Detect which cell encompasses the target text, then output its (x, y) center coordinate. 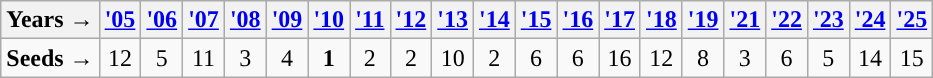
'05 (120, 20)
Years → (50, 20)
10 (453, 58)
'17 (620, 20)
'21 (745, 20)
'11 (370, 20)
'25 (912, 20)
14 (870, 58)
8 (703, 58)
1 (329, 58)
'09 (287, 20)
15 (912, 58)
Seeds → (50, 58)
'19 (703, 20)
'22 (787, 20)
'06 (162, 20)
'23 (828, 20)
'10 (329, 20)
11 (204, 58)
4 (287, 58)
'24 (870, 20)
'12 (411, 20)
'07 (204, 20)
16 (620, 58)
'16 (578, 20)
'15 (536, 20)
'08 (245, 20)
'14 (495, 20)
'18 (661, 20)
'13 (453, 20)
